For the text-containing cell, return its midpoint in [x, y] coordinate format. 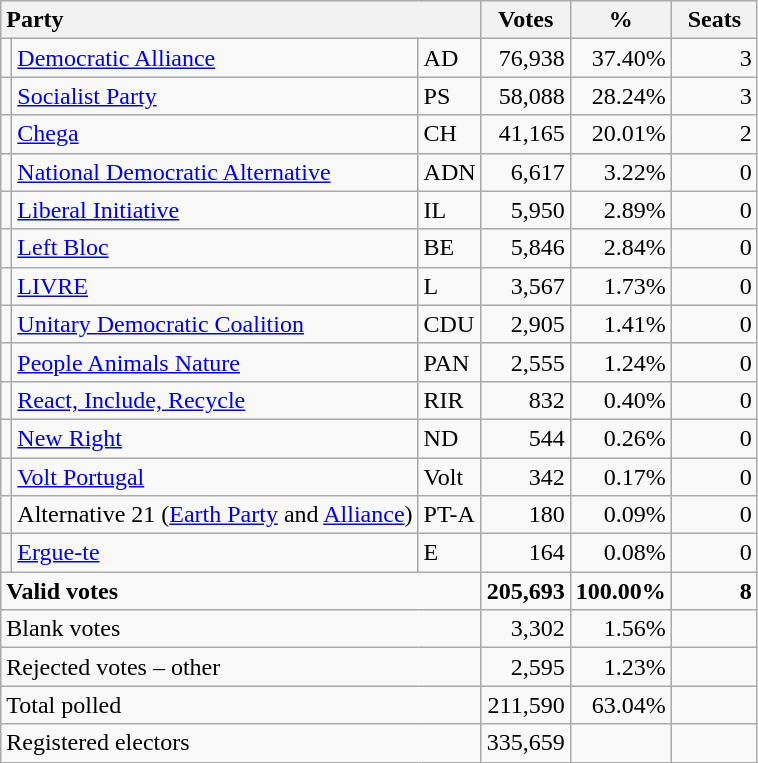
41,165 [526, 134]
Volt Portugal [215, 477]
0.40% [620, 400]
164 [526, 553]
E [450, 553]
20.01% [620, 134]
8 [714, 591]
2.89% [620, 210]
Seats [714, 20]
AD [450, 58]
5,950 [526, 210]
2,555 [526, 362]
100.00% [620, 591]
ADN [450, 172]
PS [450, 96]
Registered electors [241, 743]
6,617 [526, 172]
3.22% [620, 172]
New Right [215, 438]
544 [526, 438]
Blank votes [241, 629]
Liberal Initiative [215, 210]
Total polled [241, 705]
Rejected votes – other [241, 667]
Left Bloc [215, 248]
2.84% [620, 248]
2,905 [526, 324]
205,693 [526, 591]
People Animals Nature [215, 362]
0.26% [620, 438]
Ergue-te [215, 553]
1.24% [620, 362]
PT-A [450, 515]
LIVRE [215, 286]
CDU [450, 324]
Votes [526, 20]
IL [450, 210]
RIR [450, 400]
Democratic Alliance [215, 58]
342 [526, 477]
5,846 [526, 248]
Volt [450, 477]
React, Include, Recycle [215, 400]
1.41% [620, 324]
PAN [450, 362]
211,590 [526, 705]
3,302 [526, 629]
Chega [215, 134]
335,659 [526, 743]
28.24% [620, 96]
Valid votes [241, 591]
1.23% [620, 667]
BE [450, 248]
76,938 [526, 58]
3,567 [526, 286]
0.17% [620, 477]
2 [714, 134]
2,595 [526, 667]
CH [450, 134]
58,088 [526, 96]
180 [526, 515]
National Democratic Alternative [215, 172]
Alternative 21 (Earth Party and Alliance) [215, 515]
1.73% [620, 286]
Party [241, 20]
1.56% [620, 629]
0.08% [620, 553]
832 [526, 400]
L [450, 286]
Unitary Democratic Coalition [215, 324]
% [620, 20]
63.04% [620, 705]
37.40% [620, 58]
Socialist Party [215, 96]
0.09% [620, 515]
ND [450, 438]
